Return (X, Y) of the center of cell containing provided text 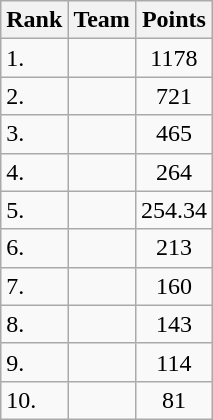
81 (174, 400)
1. (34, 58)
2. (34, 96)
254.34 (174, 210)
9. (34, 362)
160 (174, 286)
Team (102, 20)
Rank (34, 20)
7. (34, 286)
721 (174, 96)
Points (174, 20)
465 (174, 134)
1178 (174, 58)
6. (34, 248)
4. (34, 172)
3. (34, 134)
143 (174, 324)
264 (174, 172)
213 (174, 248)
10. (34, 400)
114 (174, 362)
8. (34, 324)
5. (34, 210)
